Determine the (X, Y) coordinate at the center of the cell enclosing the given text.  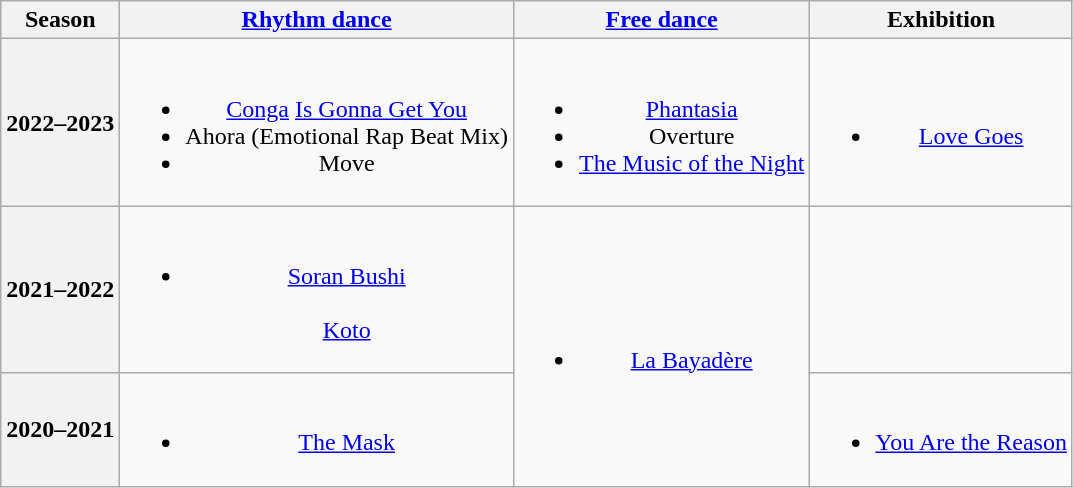
Free dance (661, 20)
The Mask (317, 430)
Rhythm dance (317, 20)
Soran Bushi Koto (317, 290)
Season (60, 20)
Phantasia OvertureThe Music of the Night (661, 122)
2021–2022 (60, 290)
Love Goes (942, 122)
Conga Is Gonna Get You Ahora (Emotional Rap Beat Mix) Move (317, 122)
2022–2023 (60, 122)
You Are the Reason (942, 430)
Exhibition (942, 20)
2020–2021 (60, 430)
La Bayadère (661, 346)
